For the text-containing cell, return its midpoint in (x, y) coordinate format. 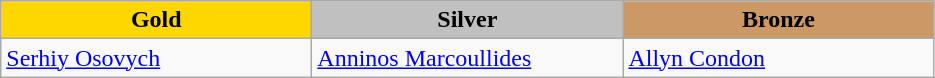
Allyn Condon (778, 58)
Gold (156, 20)
Serhiy Osovych (156, 58)
Bronze (778, 20)
Anninos Marcoullides (468, 58)
Silver (468, 20)
